Provide the [X, Y] coordinate of the cell's center where the given text is located.  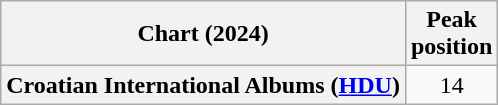
Croatian International Albums (HDU) [204, 85]
Peakposition [451, 34]
Chart (2024) [204, 34]
14 [451, 85]
